Extract the [X, Y] coordinate from the center of the cell holding the provided text.  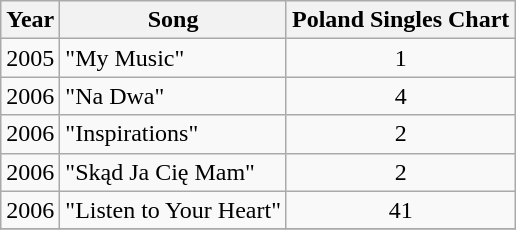
2005 [30, 58]
"My Music" [174, 58]
1 [400, 58]
4 [400, 96]
41 [400, 210]
"Inspirations" [174, 134]
Year [30, 20]
"Na Dwa" [174, 96]
"Skąd Ja Cię Mam" [174, 172]
"Listen to Your Heart" [174, 210]
Song [174, 20]
Poland Singles Chart [400, 20]
